Find where the given text appears and provide that cell's center as [x, y] coordinate. 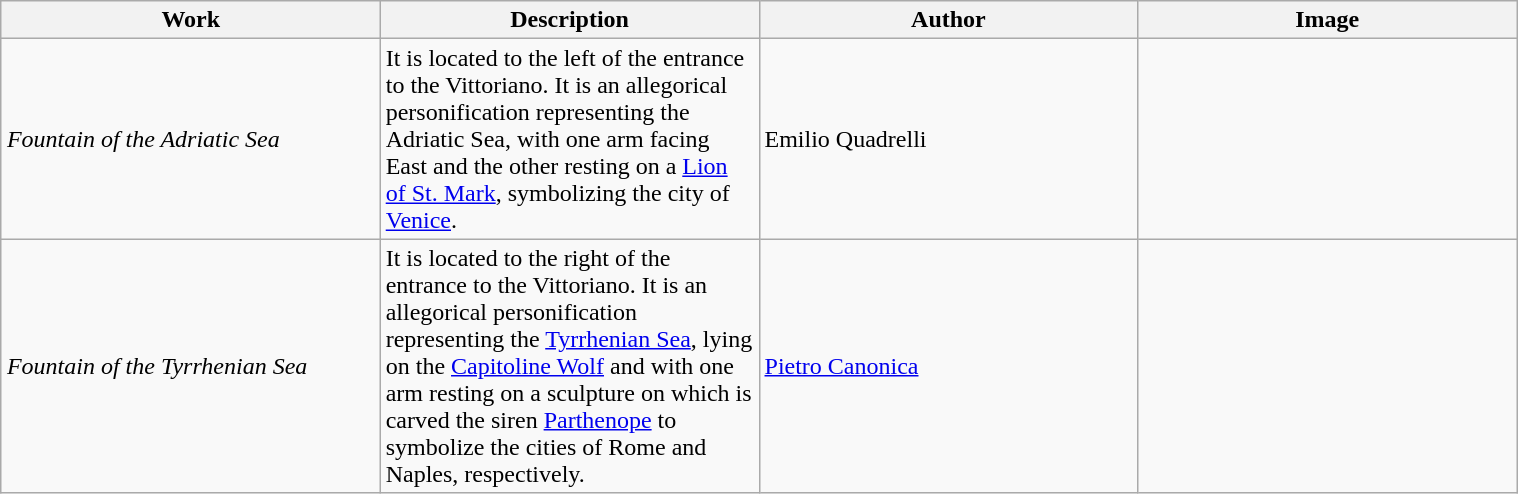
Work [190, 20]
Pietro Canonica [948, 366]
Emilio Quadrelli [948, 139]
Author [948, 20]
Image [1328, 20]
Description [570, 20]
Fountain of the Tyrrhenian Sea [190, 366]
Fountain of the Adriatic Sea [190, 139]
